From the cell containing the given text, extract its center point as (x, y) coordinate. 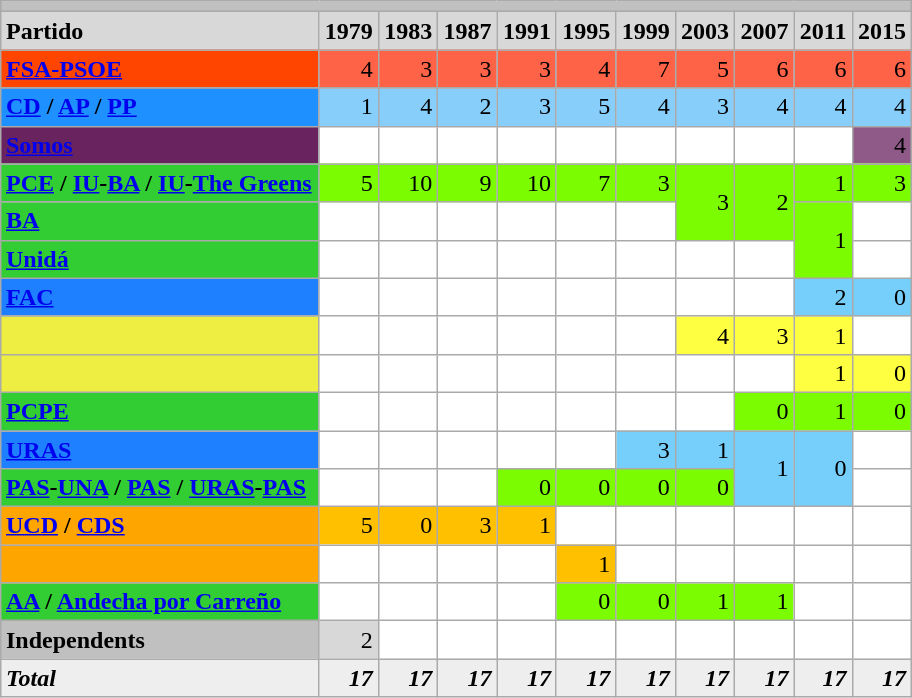
PCE / IU-BA / IU-The Greens (159, 183)
Total (159, 678)
1991 (526, 31)
PCPE (159, 411)
2011 (823, 31)
9 (468, 183)
CD / AP / PP (159, 107)
AA / Andecha por Carreño (159, 602)
URAS (159, 449)
1995 (586, 31)
1999 (646, 31)
2007 (764, 31)
PAS-UNA / PAS / URAS-PAS (159, 488)
Unidá (159, 259)
1979 (348, 31)
Partido (159, 31)
FAC (159, 297)
FSA-PSOE (159, 69)
BA (159, 221)
Somos (159, 145)
Independents (159, 640)
1983 (408, 31)
1987 (468, 31)
2015 (882, 31)
UCD / CDS (159, 526)
2003 (704, 31)
